Output the [X, Y] coordinate of the center of the cell containing the given text.  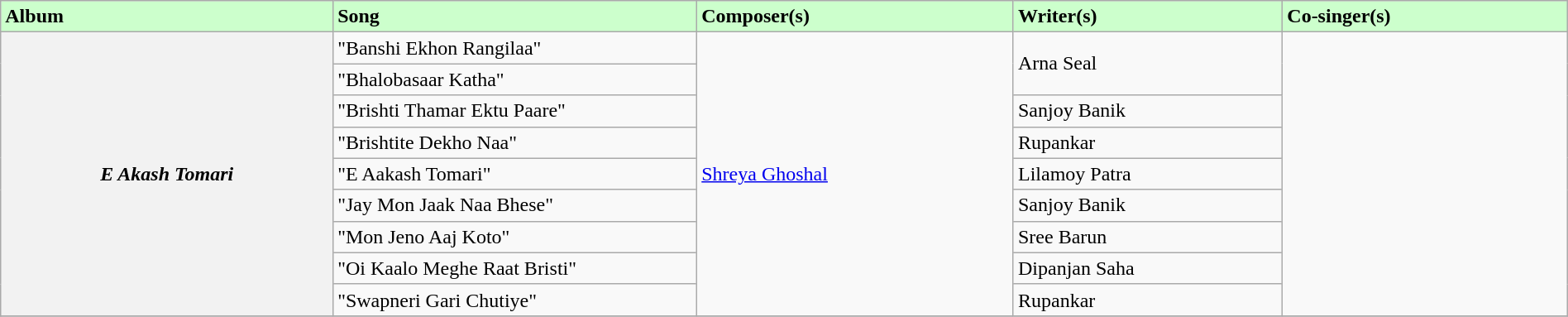
"Brishti Thamar Ektu Paare" [515, 111]
"Jay Mon Jaak Naa Bhese" [515, 205]
Lilamoy Patra [1148, 174]
"E Aakash Tomari" [515, 174]
Dipanjan Saha [1148, 268]
"Brishtite Dekho Naa" [515, 142]
Song [515, 17]
E Akash Tomari [167, 174]
"Bhalobasaar Katha" [515, 79]
Album [167, 17]
"Oi Kaalo Meghe Raat Bristi" [515, 268]
Composer(s) [855, 17]
Arna Seal [1148, 64]
"Banshi Ekhon Rangilaa" [515, 48]
Co-singer(s) [1425, 17]
"Swapneri Gari Chutiye" [515, 300]
"Mon Jeno Aaj Koto" [515, 237]
Writer(s) [1148, 17]
Sree Barun [1148, 237]
Shreya Ghoshal [855, 174]
